Find where the given text appears and provide that cell's center as [X, Y] coordinate. 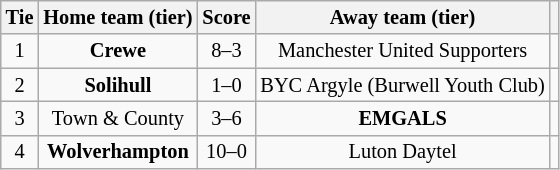
Solihull [118, 85]
Tie [20, 17]
Score [226, 17]
1 [20, 51]
2 [20, 85]
4 [20, 152]
BYC Argyle (Burwell Youth Club) [402, 85]
Home team (tier) [118, 17]
8–3 [226, 51]
EMGALS [402, 118]
Town & County [118, 118]
Wolverhampton [118, 152]
Luton Daytel [402, 152]
3–6 [226, 118]
3 [20, 118]
Crewe [118, 51]
1–0 [226, 85]
Away team (tier) [402, 17]
10–0 [226, 152]
Manchester United Supporters [402, 51]
